Return the [x, y] coordinate for the center point of the cell that contains the specified text.  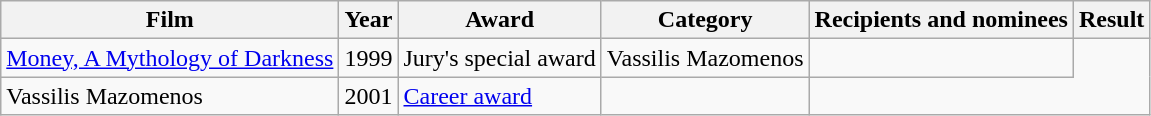
Year [368, 20]
2001 [368, 96]
Career award [500, 96]
Award [500, 20]
Money, A Mythology of Darkness [170, 58]
Film [170, 20]
Result [1111, 20]
Jury's special award [500, 58]
1999 [368, 58]
Category [705, 20]
Recipients and nominees [941, 20]
